From the cell containing the given text, extract its center point as [x, y] coordinate. 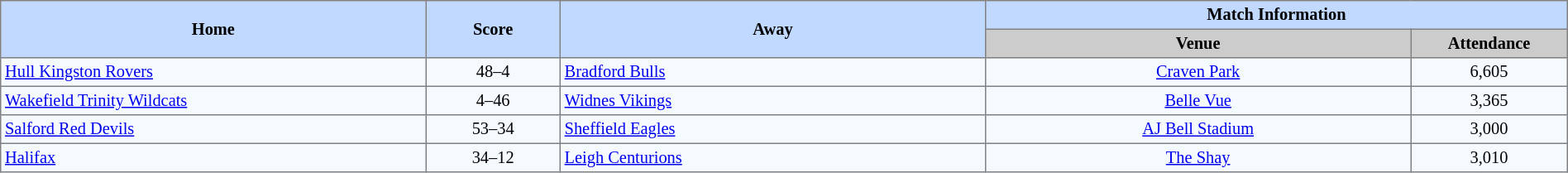
Venue [1198, 43]
Attendance [1489, 43]
Home [213, 30]
Sheffield Eagles [772, 129]
Bradford Bulls [772, 72]
Away [772, 30]
48–4 [493, 72]
Wakefield Trinity Wildcats [213, 100]
4–46 [493, 100]
Craven Park [1198, 72]
Match Information [1277, 15]
Halifax [213, 157]
Belle Vue [1198, 100]
3,000 [1489, 129]
34–12 [493, 157]
AJ Bell Stadium [1198, 129]
Widnes Vikings [772, 100]
Score [493, 30]
Leigh Centurions [772, 157]
6,605 [1489, 72]
3,010 [1489, 157]
The Shay [1198, 157]
Hull Kingston Rovers [213, 72]
3,365 [1489, 100]
53–34 [493, 129]
Salford Red Devils [213, 129]
